Return the [x, y] coordinate for the center point of the cell that contains the specified text.  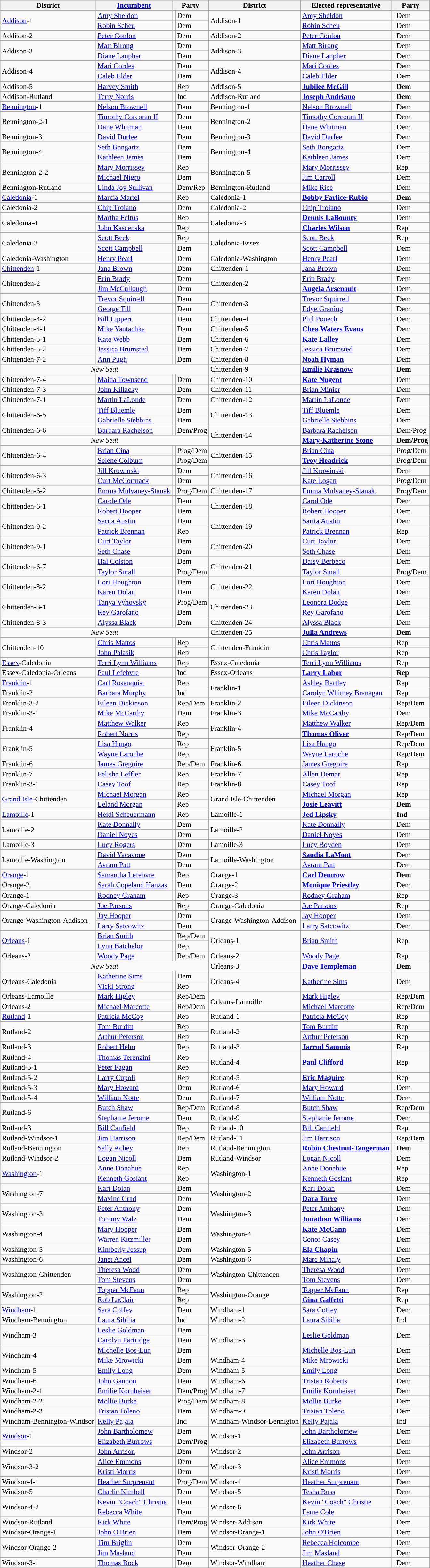
Brian Minier [346, 390]
Chittenden-8-3 [48, 622]
Chittenden-5 [255, 329]
Chittenden-6-3 [48, 476]
Tanya Vyhovsky [134, 602]
Windham-9 [255, 1411]
Chittenden-22 [255, 587]
Carl Rosenquist [134, 683]
Selene Colburn [134, 461]
Chittenden-11 [255, 390]
Rutland-5-2 [48, 1077]
Chittenden-7 [255, 349]
Chittenden-13 [255, 415]
Rutland-5-1 [48, 1067]
Mike Yantachka [134, 329]
Chittenden-19 [255, 526]
Larry Labor [346, 673]
Windsor-3 [255, 1467]
Chittenden-5-2 [48, 349]
Marc Mihaly [346, 1259]
Lynn Batchelor [134, 946]
Sally Achey [134, 1148]
Franklin-8 [255, 784]
Dave Templeman [346, 966]
Warren Kitzmiller [134, 1239]
Chittenden-7-4 [48, 380]
Orleans-3 [255, 966]
Chittenden-12 [255, 400]
Daisy Berbeco [346, 562]
Ela Chapin [346, 1249]
Windham-2-1 [48, 1391]
Mary-Katherine Stone [346, 440]
Chittenden-24 [255, 622]
Heather Chase [346, 1563]
Thomas Bock [134, 1563]
Bennington-2 [255, 122]
Rutland-Windsor [255, 1158]
Conor Casey [346, 1239]
Franklin-3 [255, 713]
Rutland-5-3 [48, 1087]
Chittenden-4-2 [48, 319]
Bennington-2-1 [48, 122]
Windsor-Rutland [48, 1522]
Jim McCullough [134, 289]
Janet Ancel [134, 1259]
Windham-8 [255, 1401]
Esme Cole [346, 1512]
Jarrod Sammis [346, 1047]
Chittenden-9 [255, 369]
Chittenden-8-2 [48, 587]
Incumbent [134, 5]
Rutland-11 [255, 1138]
Julia Andrews [346, 632]
Saudia LaMont [346, 855]
George Till [134, 309]
Dennis LaBounty [346, 218]
Chittenden-9-2 [48, 526]
Washington-Orange [255, 1294]
Chittenden-6-2 [48, 491]
Charles Wilson [346, 228]
Chittenden-6-4 [48, 455]
Peter Fagan [134, 1067]
Chittenden-6-5 [48, 415]
Franklin-3-2 [48, 703]
Chittenden-9-1 [48, 546]
Windham-2-3 [48, 1411]
Windham-Bennington-Windsor [48, 1421]
Ann Pugh [134, 359]
Dem/Rep [192, 188]
Chittenden-20 [255, 546]
Emilie Krasnow [346, 369]
Hal Colston [134, 562]
Carol Ode [346, 501]
Bennington-5 [255, 172]
John Killacky [134, 390]
Joseph Andriano [346, 96]
Troy Headrick [346, 461]
Allen Demar [346, 774]
Chittenden-17 [255, 491]
Michael Nigro [134, 177]
Orange-3 [255, 895]
Windsor-Windham [255, 1563]
Jubilee McGill [346, 86]
Windsor-4-2 [48, 1507]
Essex-Caledonia-Orleans [48, 673]
John Gannon [134, 1381]
Rutland-5 [255, 1077]
Rutland-Windsor-1 [48, 1138]
Orleans-4 [255, 981]
Martha Feltus [134, 218]
Rutland-9 [255, 1118]
Rutland-5-4 [48, 1098]
Rutland-10 [255, 1128]
Kate Nugent [346, 380]
Paul Clifford [346, 1062]
Tristan Roberts [346, 1381]
Charlie Kimbell [134, 1492]
Barbara Murphy [134, 693]
Robert Helm [134, 1047]
Chittenden-7-2 [48, 359]
Chittenden-14 [255, 435]
Harvey Smith [134, 86]
John Palasik [134, 653]
Carolyn Whitney Branagan [346, 693]
Windham-2 [255, 1320]
Chea Waters Evans [346, 329]
Carolyn Partridge [134, 1340]
Chittenden-6 [255, 339]
Leonora Dodge [346, 602]
Tesha Buss [346, 1492]
Windham-Bennington [48, 1320]
Angela Arsenault [346, 289]
Leland Morgan [134, 804]
Rutland-8 [255, 1108]
Caledonia-Essex [255, 243]
Sarah Copeland Hanzas [134, 885]
Windsor-3-1 [48, 1563]
David Yacavone [134, 855]
Jim Carroll [346, 177]
Edye Graning [346, 309]
Samantha Lefebvre [134, 875]
Felisha Leffler [134, 774]
Chittenden-21 [255, 567]
Tommy Walz [134, 1219]
Dara Torre [346, 1199]
Chittenden-Franklin [255, 647]
Tim Briglin [134, 1542]
Chittenden-5-1 [48, 339]
Chittenden-6-7 [48, 567]
Chittenden-6-6 [48, 430]
Lucy Rogers [134, 845]
Windsor-3-2 [48, 1467]
Bill Lippert [134, 319]
Caledonia-4 [48, 223]
Kate McCann [346, 1229]
John Kascenska [134, 228]
Mary Hooper [134, 1229]
Marcia Martel [134, 197]
Windsor-6 [255, 1507]
Paul Lefebvre [134, 673]
Lucy Boyden [346, 845]
Windham-7 [255, 1391]
Windsor-Addison [255, 1522]
Chittenden-23 [255, 607]
Chittenden-7-3 [48, 390]
Vicki Strong [134, 986]
Eric Maguire [346, 1077]
Thomas Oliver [346, 734]
Carole Ode [134, 501]
Rutland-Windsor-2 [48, 1158]
Windham-2-2 [48, 1401]
Chittenden-4-1 [48, 329]
Curt McCormack [134, 481]
Carl Demrow [346, 875]
Noah Hyman [346, 359]
Maida Townsend [134, 380]
Robin Chestnut-Tangerman [346, 1148]
Kate Webb [134, 339]
Chittenden-6-1 [48, 506]
Mike Rice [346, 188]
Rob LaClair [134, 1300]
Windham-Windsor-Bennigton [255, 1421]
Chittenden-16 [255, 476]
Larry Cupoli [134, 1077]
Josie Leavitt [346, 804]
Jed Lipsky [346, 814]
Chittenden-8 [255, 359]
Phil Pouech [346, 319]
Rebecca White [134, 1512]
Chittenden-25 [255, 632]
Gina Galfetti [346, 1300]
Maxine Grad [134, 1199]
Orleans-Caledonia [48, 981]
Windsor-4-1 [48, 1482]
Heidi Scheuermann [134, 814]
Bobby Farlice-Rubio [346, 197]
Thomas Terenzini [134, 1057]
Bennington-2-2 [48, 172]
Chris Taylor [346, 653]
Washington-7 [48, 1193]
Kate Logan [346, 481]
Elected representative [346, 5]
Chittenden-15 [255, 455]
Chittenden-7-1 [48, 400]
Terry Norris [134, 96]
Kimberly Jessup [134, 1249]
Linda Joy Sullivan [134, 188]
Robert Norris [134, 734]
Essex-Orleans [255, 673]
Ashley Bartley [346, 683]
Jonathan Williams [346, 1219]
Monique Priestley [346, 885]
Kate Lalley [346, 339]
Windsor-4 [255, 1482]
Rebecca Holcombe [346, 1542]
Chittenden-18 [255, 506]
Chittenden-4 [255, 319]
Rutland-7 [255, 1098]
Chittenden-8-1 [48, 607]
